Search for the cell housing the specified text and yield its [X, Y] center coordinate. 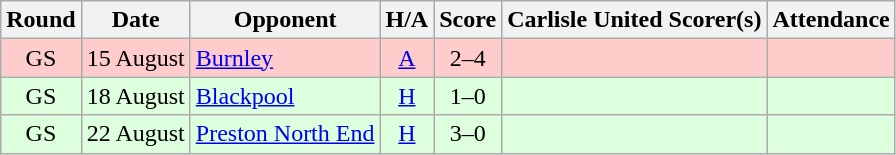
Carlisle United Scorer(s) [634, 20]
22 August [136, 134]
H/A [407, 20]
Score [468, 20]
Blackpool [285, 96]
Date [136, 20]
15 August [136, 58]
1–0 [468, 96]
Burnley [285, 58]
A [407, 58]
Attendance [831, 20]
Round [41, 20]
2–4 [468, 58]
3–0 [468, 134]
Opponent [285, 20]
18 August [136, 96]
Preston North End [285, 134]
